Pinpoint the cell where the given text exists, returning its [X, Y] midpoint coordinate. 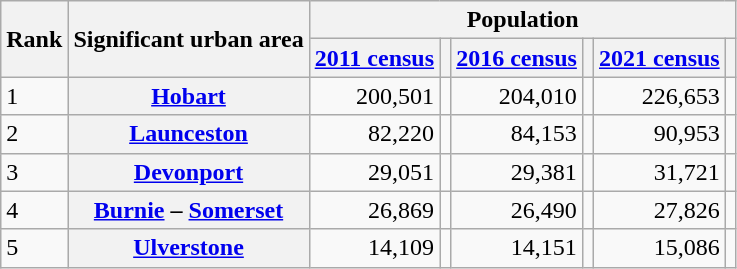
Devonport [188, 172]
226,653 [659, 96]
5 [34, 248]
2 [34, 134]
Rank [34, 39]
Population [522, 20]
Launceston [188, 134]
14,109 [374, 248]
26,490 [517, 210]
2021 census [659, 58]
27,826 [659, 210]
31,721 [659, 172]
Burnie – Somerset [188, 210]
200,501 [374, 96]
29,381 [517, 172]
Ulverstone [188, 248]
82,220 [374, 134]
2016 census [517, 58]
2011 census [374, 58]
3 [34, 172]
4 [34, 210]
Hobart [188, 96]
204,010 [517, 96]
26,869 [374, 210]
1 [34, 96]
29,051 [374, 172]
84,153 [517, 134]
15,086 [659, 248]
14,151 [517, 248]
90,953 [659, 134]
Significant urban area [188, 39]
